Identify which cell holds the provided text, then report its [X, Y] central coordinate. 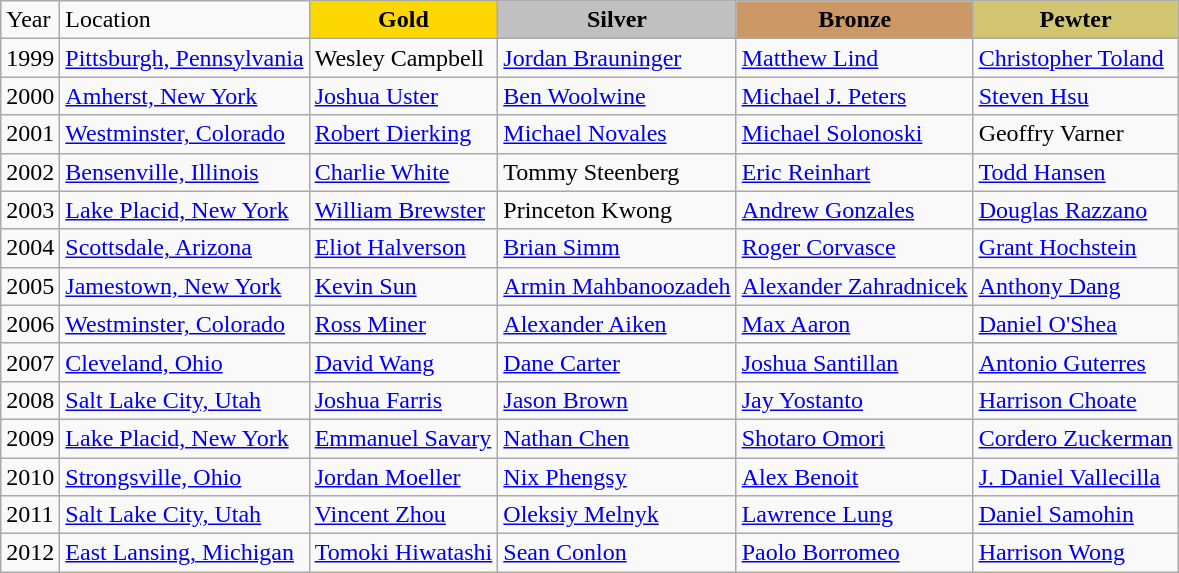
Jason Brown [617, 400]
Alexander Zahradnicek [854, 286]
Bensenville, Illinois [184, 172]
2012 [30, 553]
East Lansing, Michigan [184, 553]
Roger Corvasce [854, 248]
Jordan Moeller [404, 477]
Cordero Zuckerman [1076, 438]
Michael Novales [617, 134]
Kevin Sun [404, 286]
2000 [30, 96]
Amherst, New York [184, 96]
Todd Hansen [1076, 172]
Harrison Wong [1076, 553]
2007 [30, 362]
Andrew Gonzales [854, 210]
Cleveland, Ohio [184, 362]
Antonio Guterres [1076, 362]
Eric Reinhart [854, 172]
Alex Benoit [854, 477]
J. Daniel Vallecilla [1076, 477]
2008 [30, 400]
David Wang [404, 362]
Brian Simm [617, 248]
Princeton Kwong [617, 210]
Steven Hsu [1076, 96]
Location [184, 20]
Nix Phengsy [617, 477]
Ross Miner [404, 324]
2001 [30, 134]
Year [30, 20]
Max Aaron [854, 324]
Daniel O'Shea [1076, 324]
Geoffry Varner [1076, 134]
Jordan Brauninger [617, 58]
2006 [30, 324]
Emmanuel Savary [404, 438]
Jay Yostanto [854, 400]
Vincent Zhou [404, 515]
Michael J. Peters [854, 96]
Bronze [854, 20]
Armin Mahbanoozadeh [617, 286]
Charlie White [404, 172]
Oleksiy Melnyk [617, 515]
Silver [617, 20]
Daniel Samohin [1076, 515]
Michael Solonoski [854, 134]
2011 [30, 515]
Dane Carter [617, 362]
Robert Dierking [404, 134]
2009 [30, 438]
Pewter [1076, 20]
Tommy Steenberg [617, 172]
Alexander Aiken [617, 324]
Shotaro Omori [854, 438]
Joshua Uster [404, 96]
2010 [30, 477]
Joshua Santillan [854, 362]
Lawrence Lung [854, 515]
Grant Hochstein [1076, 248]
Scottsdale, Arizona [184, 248]
Gold [404, 20]
Sean Conlon [617, 553]
Eliot Halverson [404, 248]
Matthew Lind [854, 58]
Jamestown, New York [184, 286]
Joshua Farris [404, 400]
Strongsville, Ohio [184, 477]
Paolo Borromeo [854, 553]
Pittsburgh, Pennsylvania [184, 58]
Harrison Choate [1076, 400]
2003 [30, 210]
Anthony Dang [1076, 286]
2002 [30, 172]
Ben Woolwine [617, 96]
Christopher Toland [1076, 58]
1999 [30, 58]
2004 [30, 248]
Nathan Chen [617, 438]
Douglas Razzano [1076, 210]
Tomoki Hiwatashi [404, 553]
Wesley Campbell [404, 58]
William Brewster [404, 210]
2005 [30, 286]
